Provide the (x, y) coordinate of the cell's center where the given text is located.  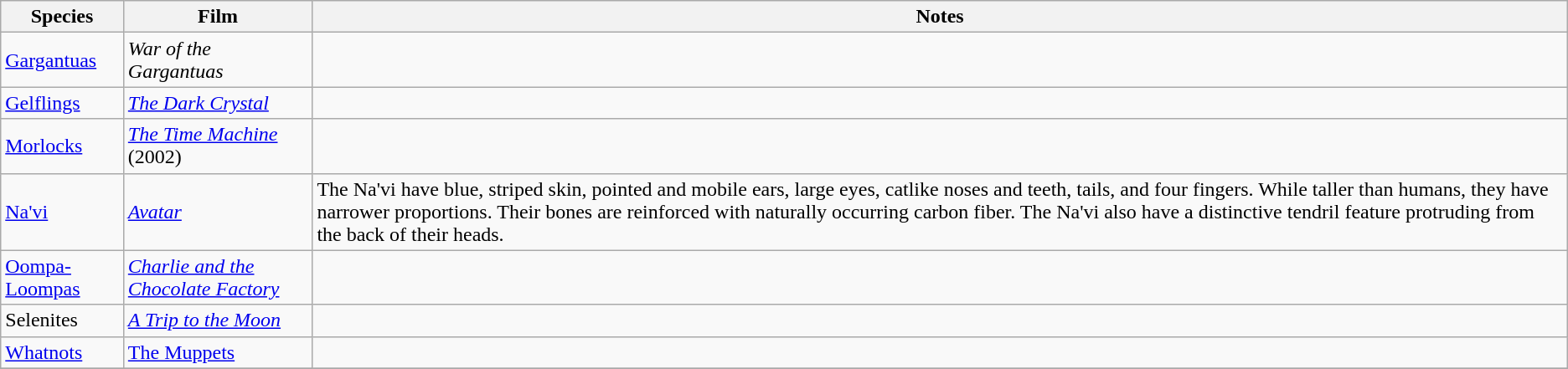
A Trip to the Moon (218, 320)
Species (62, 17)
The Time Machine (2002) (218, 146)
Charlie and the Chocolate Factory (218, 278)
The Muppets (218, 352)
War of the Gargantuas (218, 60)
Gelflings (62, 103)
The Dark Crystal (218, 103)
Avatar (218, 212)
Whatnots (62, 352)
Na'vi (62, 212)
Gargantuas (62, 60)
Selenites (62, 320)
Notes (940, 17)
Film (218, 17)
Morlocks (62, 146)
Oompa-Loompas (62, 278)
